Search for the cell housing the specified text and yield its (X, Y) center coordinate. 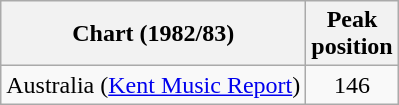
Australia (Kent Music Report) (154, 85)
Chart (1982/83) (154, 34)
Peakposition (352, 34)
146 (352, 85)
